Scan for the cell matching the given text and deliver its [X, Y] coordinate at center. 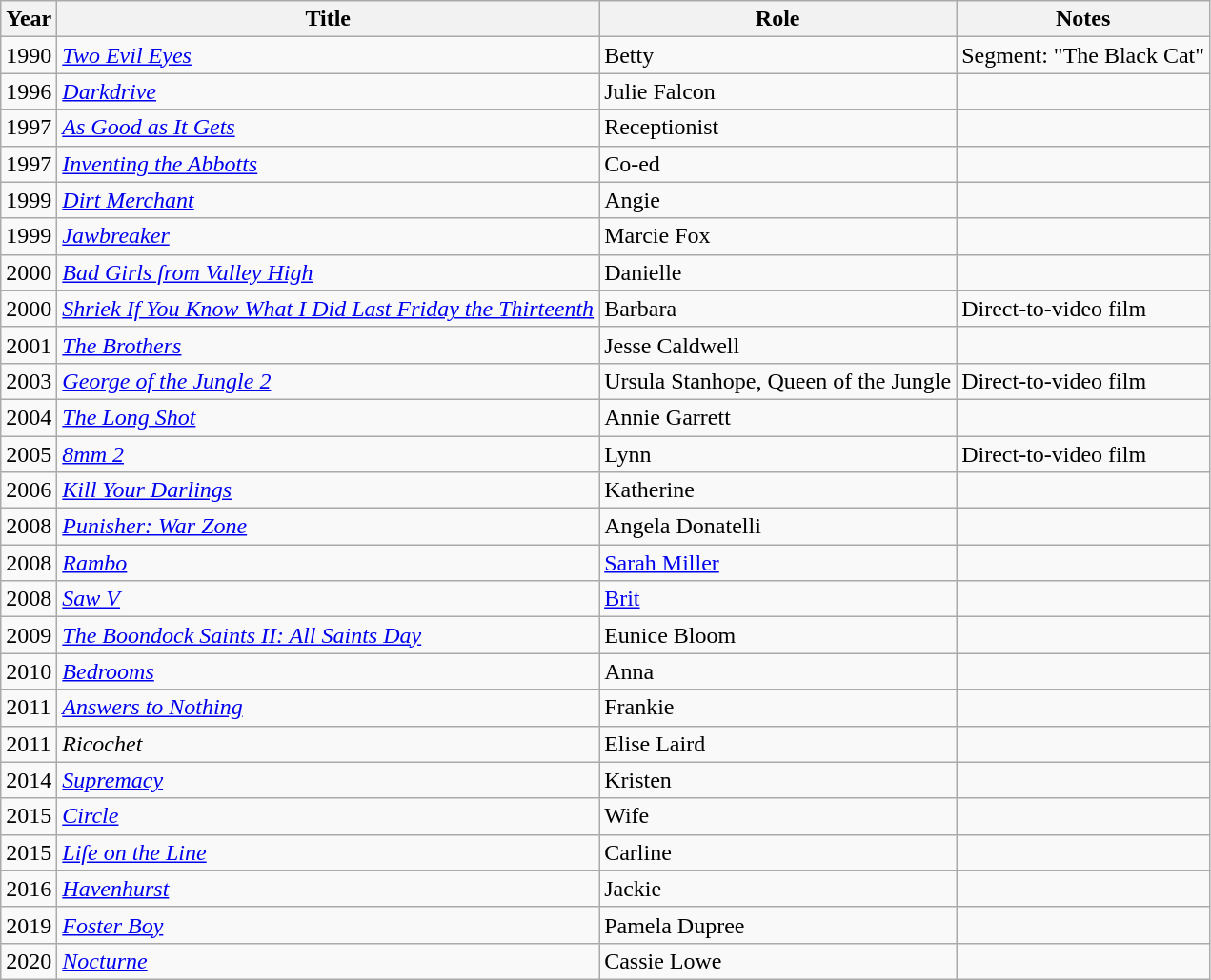
Receptionist [777, 128]
Wife [777, 816]
Bedrooms [328, 671]
Rambo [328, 563]
Pamela Dupree [777, 925]
Eunice Bloom [777, 635]
Co-ed [777, 164]
Notes [1083, 19]
Ursula Stanhope, Queen of the Jungle [777, 381]
Havenhurst [328, 889]
Nocturne [328, 961]
Danielle [777, 272]
The Boondock Saints II: All Saints Day [328, 635]
8mm 2 [328, 454]
Foster Boy [328, 925]
Angie [777, 200]
Elise Laird [777, 744]
Punisher: War Zone [328, 527]
1990 [29, 55]
Bad Girls from Valley High [328, 272]
2019 [29, 925]
The Long Shot [328, 417]
Supremacy [328, 780]
Shriek If You Know What I Did Last Friday the Thirteenth [328, 309]
2003 [29, 381]
2005 [29, 454]
2010 [29, 671]
Jackie [777, 889]
Darkdrive [328, 91]
Two Evil Eyes [328, 55]
Inventing the Abbotts [328, 164]
2020 [29, 961]
Frankie [777, 708]
Circle [328, 816]
Role [777, 19]
1996 [29, 91]
As Good as It Gets [328, 128]
Segment: "The Black Cat" [1083, 55]
Lynn [777, 454]
Title [328, 19]
2014 [29, 780]
Brit [777, 599]
Katherine [777, 490]
Answers to Nothing [328, 708]
2016 [29, 889]
The Brothers [328, 345]
Sarah Miller [777, 563]
Ricochet [328, 744]
Angela Donatelli [777, 527]
Cassie Lowe [777, 961]
Jesse Caldwell [777, 345]
Julie Falcon [777, 91]
2009 [29, 635]
2004 [29, 417]
Betty [777, 55]
Dirt Merchant [328, 200]
Kill Your Darlings [328, 490]
Jawbreaker [328, 236]
Year [29, 19]
Life on the Line [328, 852]
Annie Garrett [777, 417]
Carline [777, 852]
Kristen [777, 780]
Saw V [328, 599]
George of the Jungle 2 [328, 381]
Barbara [777, 309]
Anna [777, 671]
2001 [29, 345]
Marcie Fox [777, 236]
2006 [29, 490]
